Find where the given text appears and provide that cell's center as [x, y] coordinate. 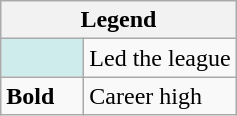
Career high [160, 96]
Bold [42, 96]
Legend [118, 20]
Led the league [160, 58]
